Find where the given text appears and provide that cell's center as [x, y] coordinate. 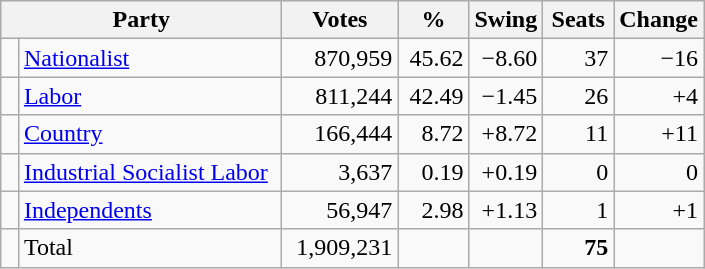
2.98 [434, 210]
Change [659, 20]
+0.19 [506, 172]
45.62 [434, 58]
+8.72 [506, 134]
42.49 [434, 96]
811,244 [340, 96]
166,444 [340, 134]
11 [578, 134]
Seats [578, 20]
+1.13 [506, 210]
75 [578, 248]
1 [578, 210]
26 [578, 96]
56,947 [340, 210]
+1 [659, 210]
+11 [659, 134]
−16 [659, 58]
1,909,231 [340, 248]
Country [150, 134]
Total [150, 248]
Swing [506, 20]
Independents [150, 210]
Nationalist [150, 58]
Labor [150, 96]
3,637 [340, 172]
37 [578, 58]
+4 [659, 96]
8.72 [434, 134]
870,959 [340, 58]
Party [142, 20]
% [434, 20]
Industrial Socialist Labor [150, 172]
−1.45 [506, 96]
−8.60 [506, 58]
0.19 [434, 172]
Votes [340, 20]
